From the cell containing the given text, extract its center point as (x, y) coordinate. 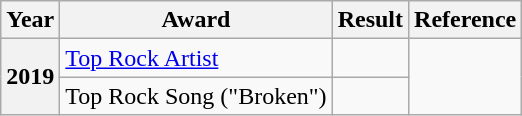
Year (30, 20)
Top Rock Song ("Broken") (196, 96)
Result (370, 20)
2019 (30, 77)
Top Rock Artist (196, 58)
Award (196, 20)
Reference (466, 20)
